Extract the (x, y) coordinate from the center of the cell holding the provided text.  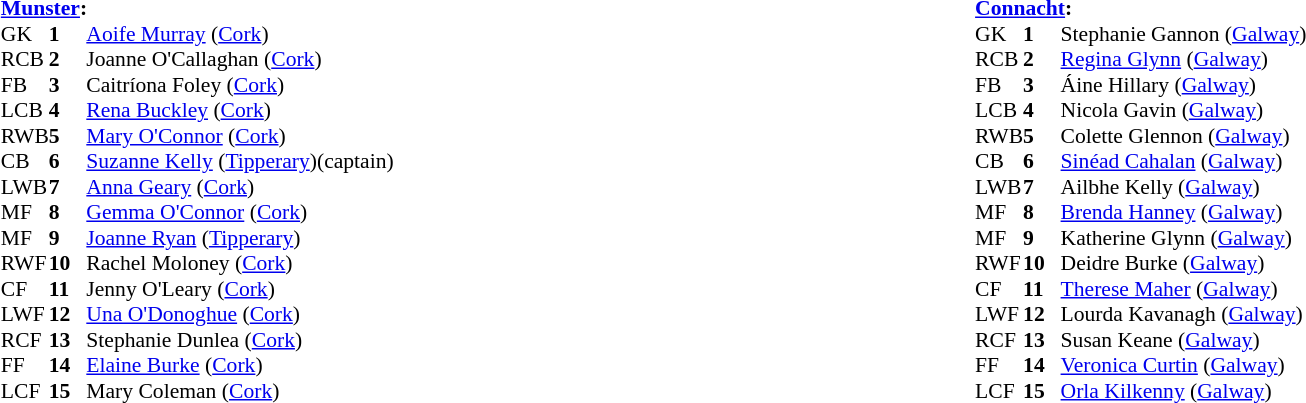
Elaine Burke (Cork) (240, 365)
Joanne O'Callaghan (Cork) (240, 59)
Rena Buckley (Cork) (240, 111)
Anna Geary (Cork) (240, 187)
Aoife Murray (Cork) (240, 34)
Suzanne Kelly (Tipperary)(captain) (240, 161)
Stephanie Dunlea (Cork) (240, 340)
Joanne Ryan (Tipperary) (240, 238)
Una O'Donoghue (Cork) (240, 315)
Rachel Moloney (Cork) (240, 263)
Gemma O'Connor (Cork) (240, 213)
Caitríona Foley (Cork) (240, 85)
Mary O'Connor (Cork) (240, 136)
Jenny O'Leary (Cork) (240, 289)
